Find where the given text appears and provide that cell's center as (X, Y) coordinate. 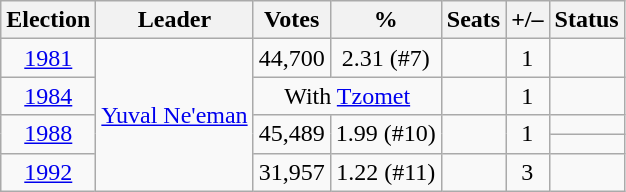
+/– (528, 20)
1984 (48, 96)
2.31 (#7) (386, 58)
1981 (48, 58)
% (386, 20)
31,957 (292, 172)
Yuval Ne'eman (174, 115)
Status (586, 20)
44,700 (292, 58)
1.99 (#10) (386, 134)
1.22 (#11) (386, 172)
Leader (174, 20)
1988 (48, 134)
Election (48, 20)
Votes (292, 20)
With Tzomet (347, 96)
3 (528, 172)
Seats (473, 20)
45,489 (292, 134)
1992 (48, 172)
